Return [x, y] of the center of cell containing provided text 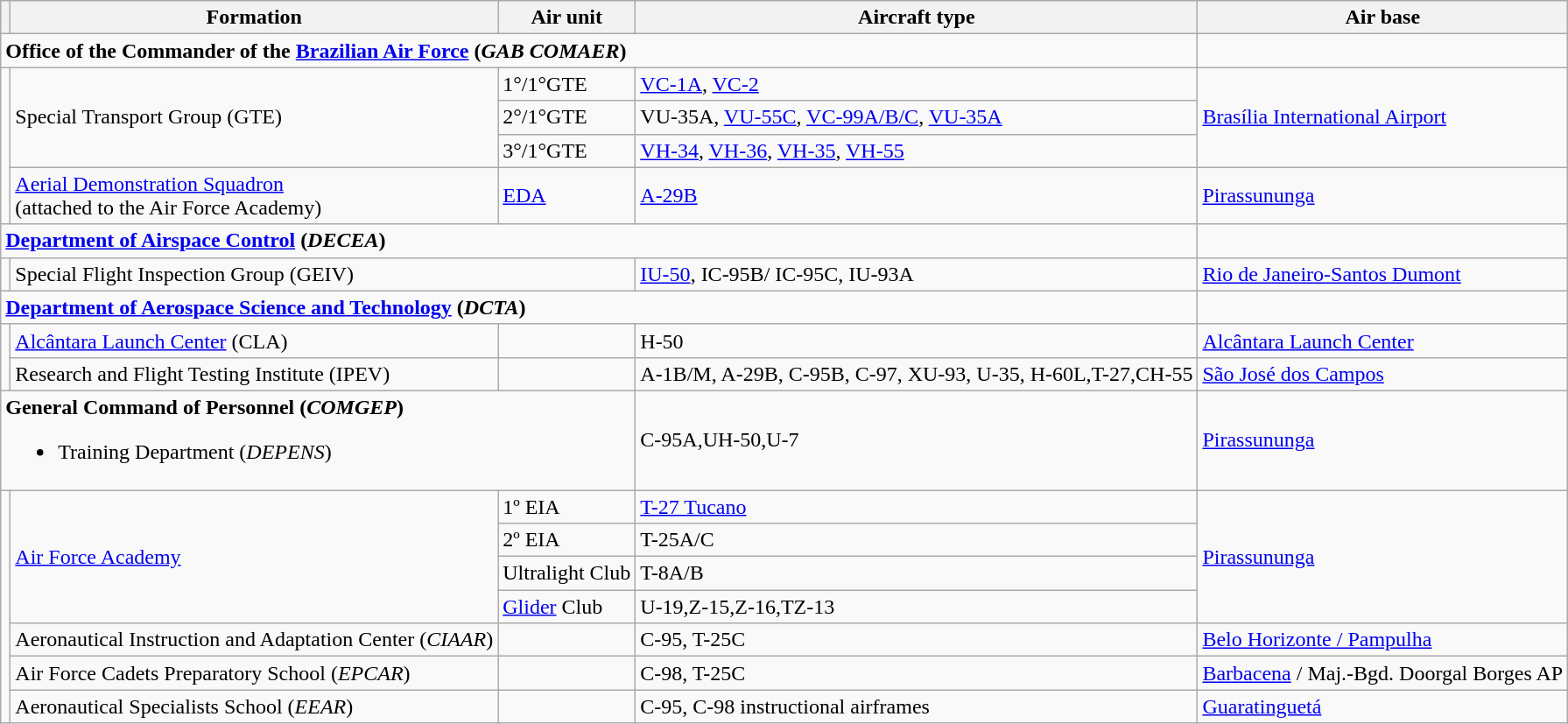
A-29B [917, 196]
Aircraft type [917, 18]
Alcântara Launch Center (CLA) [254, 341]
Office of the Commander of the Brazilian Air Force (GAB COMAER) [599, 51]
3°/1°GTE [567, 151]
Brasília International Airport [1383, 117]
C-95, T-25C [917, 640]
Barbacena / Maj.-Bgd. Doorgal Borges AP [1383, 673]
Belo Horizonte / Pampulha [1383, 640]
2º EIA [567, 540]
1°/1°GTE [567, 84]
Formation [254, 18]
VH-34, VH-36, VH-35, VH-55 [917, 151]
Ultralight Club [567, 573]
U-19,Z-15,Z-16,TZ-13 [917, 607]
C-95A,UH-50,U-7 [917, 439]
1º EIA [567, 507]
São José dos Campos [1383, 374]
Aerial Demonstration Squadron(attached to the Air Force Academy) [254, 196]
2°/1°GTE [567, 117]
IU-50, IC-95B/ IC-95C, IU-93A [917, 274]
Research and Flight Testing Institute (IPEV) [254, 374]
T-8A/B [917, 573]
Department of Aerospace Science and Technology (DCTA) [599, 307]
C-95, C-98 instructional airframes [917, 706]
Department of Airspace Control (DECEA) [599, 241]
Rio de Janeiro-Santos Dumont [1383, 274]
A-1B/M, A-29B, C-95B, C-97, XU-93, U-35, H-60L,T-27,CH-55 [917, 374]
Air Force Cadets Preparatory School (EPCAR) [254, 673]
Air Force Academy [254, 557]
Special Flight Inspection Group (GEIV) [323, 274]
Special Transport Group (GTE) [254, 117]
General Command of Personnel (COMGEP)Training Department (DEPENS) [319, 439]
EDA [567, 196]
T-27 Tucano [917, 507]
VU-35A, VU-55C, VC-99A/B/C, VU-35A [917, 117]
VC-1A, VC-2 [917, 84]
Alcântara Launch Center [1383, 341]
H-50 [917, 341]
Guaratinguetá [1383, 706]
C-98, T-25C [917, 673]
Aeronautical Instruction and Adaptation Center (CIAAR) [254, 640]
Air base [1383, 18]
Glider Club [567, 607]
Aeronautical Specialists School (EEAR) [254, 706]
Air unit [567, 18]
T-25A/C [917, 540]
